Detect which cell encompasses the target text, then output its (X, Y) center coordinate. 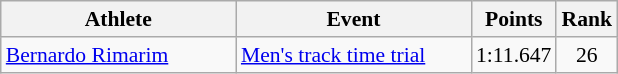
Bernardo Rimarim (118, 55)
Points (514, 19)
Rank (586, 19)
1:11.647 (514, 55)
26 (586, 55)
Athlete (118, 19)
Event (354, 19)
Men's track time trial (354, 55)
